Scan for the cell matching the given text and deliver its [x, y] coordinate at center. 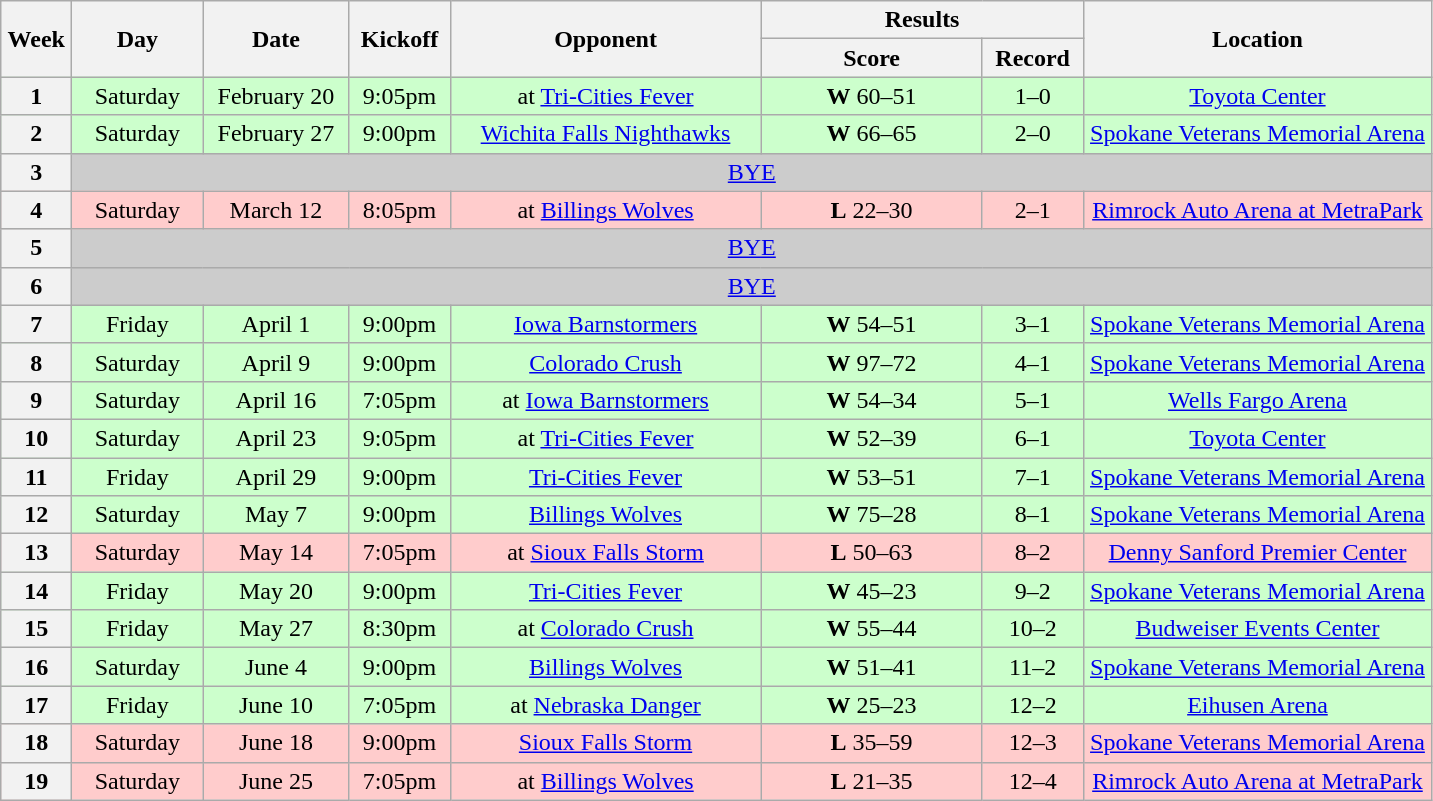
Results [922, 20]
12–3 [1032, 743]
at Iowa Barnstormers [606, 400]
at Colorado Crush [606, 629]
W 45–23 [872, 591]
10–2 [1032, 629]
Week [36, 39]
Wichita Falls Nighthawks [606, 134]
7–1 [1032, 477]
April 1 [276, 324]
Budweiser Events Center [1258, 629]
13 [36, 553]
June 25 [276, 781]
February 20 [276, 96]
Kickoff [400, 39]
at Nebraska Danger [606, 705]
Date [276, 39]
10 [36, 438]
6–1 [1032, 438]
7 [36, 324]
2 [36, 134]
8–1 [1032, 515]
W 97–72 [872, 362]
8 [36, 362]
9 [36, 400]
March 12 [276, 210]
April 16 [276, 400]
9–2 [1032, 591]
L 50–63 [872, 553]
8:05pm [400, 210]
11–2 [1032, 667]
W 54–51 [872, 324]
1–0 [1032, 96]
5 [36, 248]
June 18 [276, 743]
17 [36, 705]
May 27 [276, 629]
4 [36, 210]
1 [36, 96]
Iowa Barnstormers [606, 324]
Opponent [606, 39]
W 60–51 [872, 96]
14 [36, 591]
12–2 [1032, 705]
19 [36, 781]
W 75–28 [872, 515]
May 20 [276, 591]
Record [1032, 58]
W 55–44 [872, 629]
June 4 [276, 667]
April 23 [276, 438]
May 14 [276, 553]
11 [36, 477]
3 [36, 172]
3–1 [1032, 324]
May 7 [276, 515]
W 52–39 [872, 438]
Eihusen Arena [1258, 705]
W 66–65 [872, 134]
W 54–34 [872, 400]
4–1 [1032, 362]
Day [138, 39]
18 [36, 743]
W 25–23 [872, 705]
W 53–51 [872, 477]
12–4 [1032, 781]
Colorado Crush [606, 362]
Wells Fargo Arena [1258, 400]
February 27 [276, 134]
L 21–35 [872, 781]
April 9 [276, 362]
16 [36, 667]
5–1 [1032, 400]
12 [36, 515]
8–2 [1032, 553]
W 51–41 [872, 667]
L 22–30 [872, 210]
June 10 [276, 705]
Sioux Falls Storm [606, 743]
April 29 [276, 477]
Score [872, 58]
2–1 [1032, 210]
Location [1258, 39]
Denny Sanford Premier Center [1258, 553]
at Sioux Falls Storm [606, 553]
8:30pm [400, 629]
15 [36, 629]
6 [36, 286]
L 35–59 [872, 743]
2–0 [1032, 134]
